Scan for the cell matching the given text and deliver its [X, Y] coordinate at center. 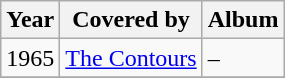
1965 [30, 58]
Covered by [131, 20]
– [243, 58]
Year [30, 20]
The Contours [131, 58]
Album [243, 20]
